For the text-containing cell, return its midpoint in (x, y) coordinate format. 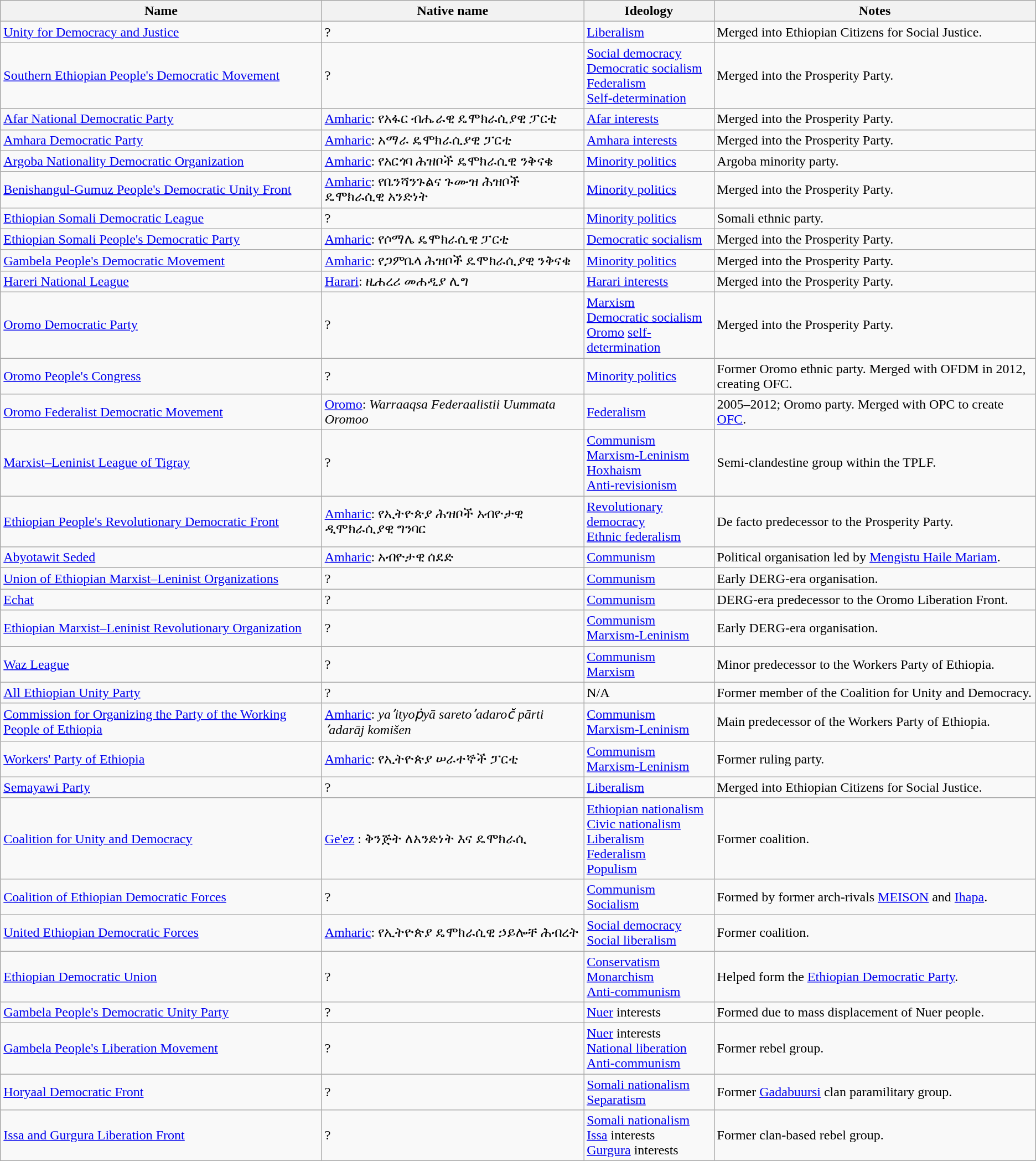
Marxist–Leninist League of Tigray (161, 463)
Ethiopian Somali Democratic League (161, 218)
All Ethiopian Unity Party (161, 693)
Coalition of Ethiopian Democratic Forces (161, 897)
Gambela People's Democratic Unity Party (161, 1013)
Semayawi Party (161, 787)
Afar National Democratic Party (161, 119)
Horyaal Democratic Front (161, 1092)
Notes (874, 11)
Unity for Democracy and Justice (161, 32)
Revolutionary democracyEthnic federalism (649, 522)
Amhara interests (649, 140)
Amharic: የሶማሌ ዴሞክራሲዊ ፓርቲ (453, 239)
Social democracySocial liberalism (649, 932)
Oromo People's Congress (161, 375)
CommunismMarxism-LeninismHoxhaismAnti-revisionism (649, 463)
Amharic: አብዮታዊ ሰደድ (453, 558)
Ideology (649, 11)
Former rebel group. (874, 1049)
Political organisation led by Mengistu Haile Mariam. (874, 558)
Ethiopian People's Revolutionary Democratic Front (161, 522)
Argoba Nationality Democratic Organization (161, 161)
Workers' Party of Ethiopia (161, 758)
Name (161, 11)
CommunismSocialism (649, 897)
Hareri National League (161, 281)
Commission for Organizing the Party of the Working People of Ethiopia (161, 722)
DERG-era predecessor to the Oromo Liberation Front. (874, 600)
Amharic: የአፋር ብሔራዊ ዴሞክራሲያዊ ፓርቲ (453, 119)
Social democracyDemocratic socialismFederalismSelf-determination (649, 75)
Former Oromo ethnic party. Merged with OFDM in 2012, creating OFC. (874, 375)
Oromo Federalist Democratic Movement (161, 412)
Main predecessor of the Workers Party of Ethiopia. (874, 722)
Amharic: የቤንሻንጉልና ጉሙዝ ሕዝቦች ዴሞክራሲዊ አንድነት (453, 189)
Coalition for Unity and Democracy (161, 838)
Former Gadabuursi clan paramilitary group. (874, 1092)
Native name (453, 11)
Ethiopian nationalismCivic nationalismLiberalismFederalismPopulism (649, 838)
Ethiopian Somali People's Democratic Party (161, 239)
Former clan-based rebel group. (874, 1136)
Amharic: የኢትዮጵያ ሕዝቦች አብዮታዊ ዲሞክራሲያዊ ግንባር (453, 522)
Amharic: yaʼityoṗyā saretoʼadaroc̆ pārti ʼadarāj komišen (453, 722)
Formed due to mass displacement of Nuer people. (874, 1013)
Union of Ethiopian Marxist–Leninist Organizations (161, 579)
Gambela People's Democratic Movement (161, 260)
Amharic: የጋምቤላ ሕዝቦች ዴሞክራሲያዊ ንቅናቄ (453, 260)
De facto predecessor to the Prosperity Party. (874, 522)
Somali nationalismIssa interestsGurgura interests (649, 1136)
Benishangul-Gumuz People's Democratic Unity Front (161, 189)
Gambela People's Liberation Movement (161, 1049)
Oromo Democratic Party (161, 324)
Abyotawit Seded (161, 558)
Somali nationalismSeparatism (649, 1092)
ConservatismMonarchismAnti-communism (649, 977)
Former member of the Coalition for Unity and Democracy. (874, 693)
Nuer interests (649, 1013)
Minor predecessor to the Workers Party of Ethiopia. (874, 664)
N/A (649, 693)
Afar interests (649, 119)
Democratic socialism (649, 239)
Semi-clandestine group within the TPLF. (874, 463)
Former ruling party. (874, 758)
Harari: ዚሐረሪ መሐዲያ ሊግ (453, 281)
Amharic: የአርጎባ ሕዝቦች ዴሞክራሲዊ ንቅናቄ (453, 161)
Ethiopian Democratic Union (161, 977)
Waz League (161, 664)
Ethiopian Marxist–Leninist Revolutionary Organization (161, 628)
Argoba minority party. (874, 161)
Somali ethnic party. (874, 218)
Helped form the Ethiopian Democratic Party. (874, 977)
Formed by former arch-rivals MEISON and Ihapa. (874, 897)
Oromo: Warraaqsa Federaalistii Uummata Oromoo (453, 412)
Amhara Democratic Party (161, 140)
Issa and Gurgura Liberation Front (161, 1136)
Federalism (649, 412)
Nuer interestsNational liberationAnti-communism (649, 1049)
Amharic: የኢትዮጵያ ሠራተኞች ፓርቲ (453, 758)
Ge'ez : ቅንጅት ለአንድነት እና ዴሞክራሲ (453, 838)
Amharic: አማራ ዴሞክራሲያዊ ፓርቲ (453, 140)
Southern Ethiopian People's Democratic Movement (161, 75)
2005–2012; Oromo party. Merged with OPC to create OFC. (874, 412)
United Ethiopian Democratic Forces (161, 932)
Echat (161, 600)
Amharic: የኢትዮጵያ ዴሞክራሲዊ ኃይሎቸ ሕብረት (453, 932)
CommunismMarxism (649, 664)
MarxismDemocratic socialismOromo self-determination (649, 324)
Harari interests (649, 281)
